Return [X, Y] of the center of cell containing provided text 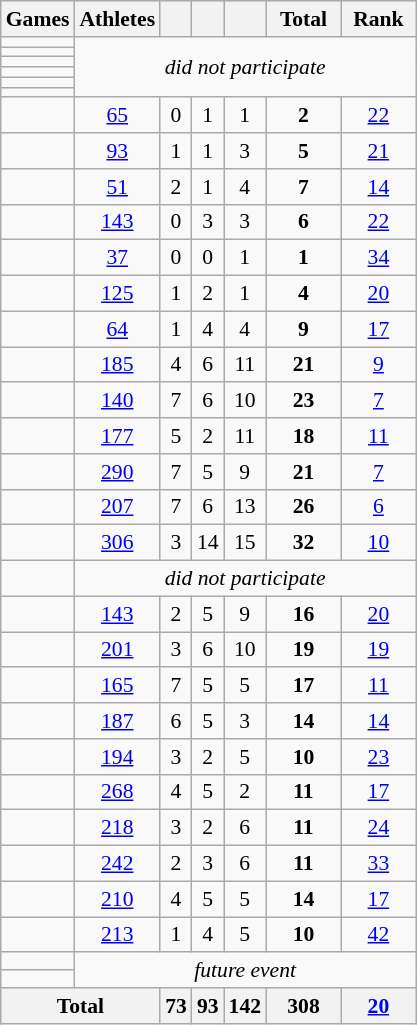
24 [378, 828]
73 [176, 1006]
187 [117, 721]
32 [304, 543]
34 [378, 258]
210 [117, 899]
213 [117, 935]
306 [117, 543]
207 [117, 507]
33 [378, 864]
142 [246, 1006]
185 [117, 365]
51 [117, 187]
13 [246, 507]
194 [117, 757]
Games [38, 19]
125 [117, 294]
201 [117, 650]
290 [117, 472]
308 [304, 1006]
future event [244, 971]
65 [117, 116]
177 [117, 436]
18 [304, 436]
26 [304, 507]
37 [117, 258]
165 [117, 686]
140 [117, 401]
Rank [378, 19]
218 [117, 828]
242 [117, 864]
42 [378, 935]
Athletes [117, 19]
15 [246, 543]
64 [117, 329]
16 [304, 614]
268 [117, 792]
